Identify which cell holds the provided text, then report its (X, Y) central coordinate. 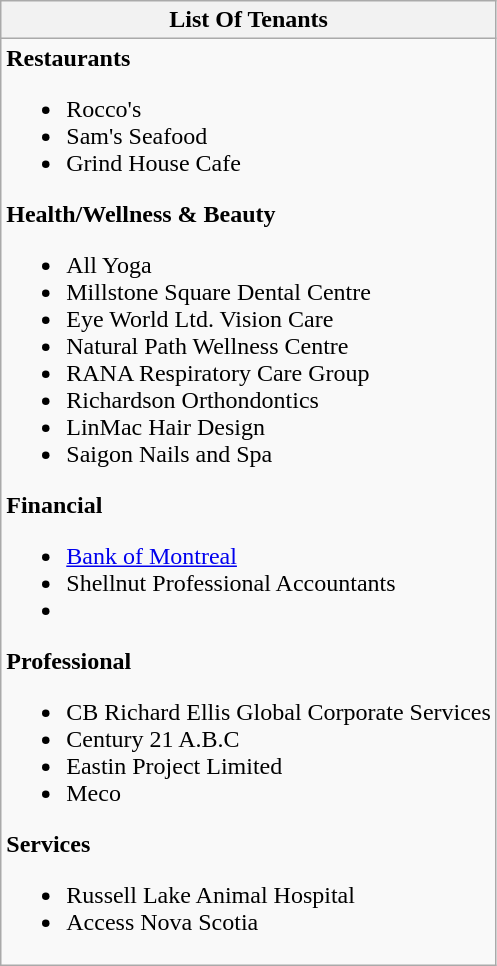
List Of Tenants (249, 20)
